Pinpoint the cell where the given text exists, returning its (x, y) midpoint coordinate. 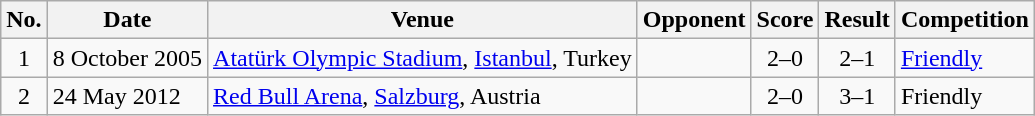
1 (24, 58)
3–1 (857, 96)
24 May 2012 (127, 96)
Date (127, 20)
Result (857, 20)
Atatürk Olympic Stadium, Istanbul, Turkey (423, 58)
Score (785, 20)
2–1 (857, 58)
Red Bull Arena, Salzburg, Austria (423, 96)
8 October 2005 (127, 58)
Competition (964, 20)
Venue (423, 20)
2 (24, 96)
Opponent (694, 20)
No. (24, 20)
